For the text-containing cell, return its midpoint in [X, Y] coordinate format. 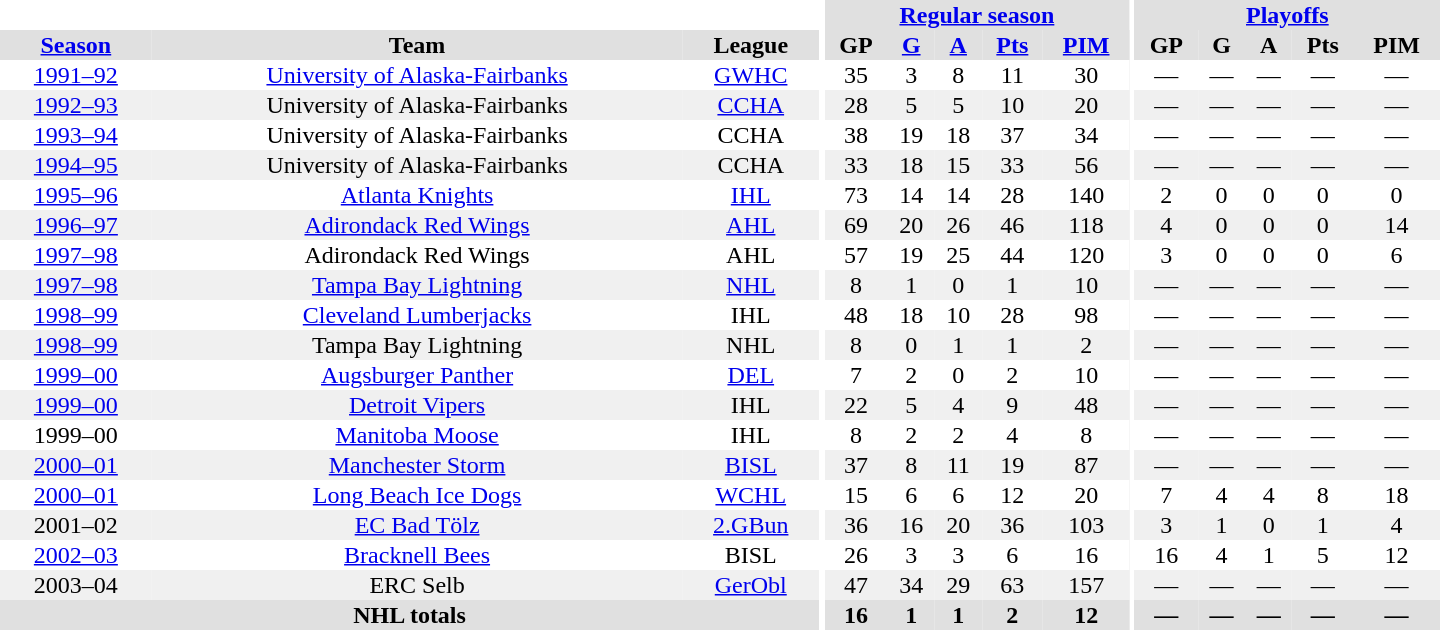
1991–92 [76, 75]
69 [856, 225]
35 [856, 75]
47 [856, 585]
EC Bad Tölz [418, 525]
38 [856, 135]
63 [1012, 585]
Bracknell Bees [418, 555]
73 [856, 195]
Augsburger Panther [418, 375]
56 [1086, 165]
2002–03 [76, 555]
Manchester Storm [418, 465]
2.GBun [750, 525]
57 [856, 255]
Team [418, 45]
Season [76, 45]
Playoffs [1288, 15]
44 [1012, 255]
DEL [750, 375]
46 [1012, 225]
ERC Selb [418, 585]
Atlanta Knights [418, 195]
Detroit Vipers [418, 405]
GerObl [750, 585]
Manitoba Moose [418, 435]
Cleveland Lumberjacks [418, 315]
1993–94 [76, 135]
98 [1086, 315]
1995–96 [76, 195]
WCHL [750, 495]
22 [856, 405]
2001–02 [76, 525]
120 [1086, 255]
29 [958, 585]
Long Beach Ice Dogs [418, 495]
103 [1086, 525]
87 [1086, 465]
1992–93 [76, 105]
157 [1086, 585]
NHL totals [410, 615]
140 [1086, 195]
Regular season [976, 15]
GWHC [750, 75]
1994–95 [76, 165]
League [750, 45]
1996–97 [76, 225]
118 [1086, 225]
30 [1086, 75]
9 [1012, 405]
2003–04 [76, 585]
25 [958, 255]
